Output the [x, y] coordinate of the center of the cell containing the given text.  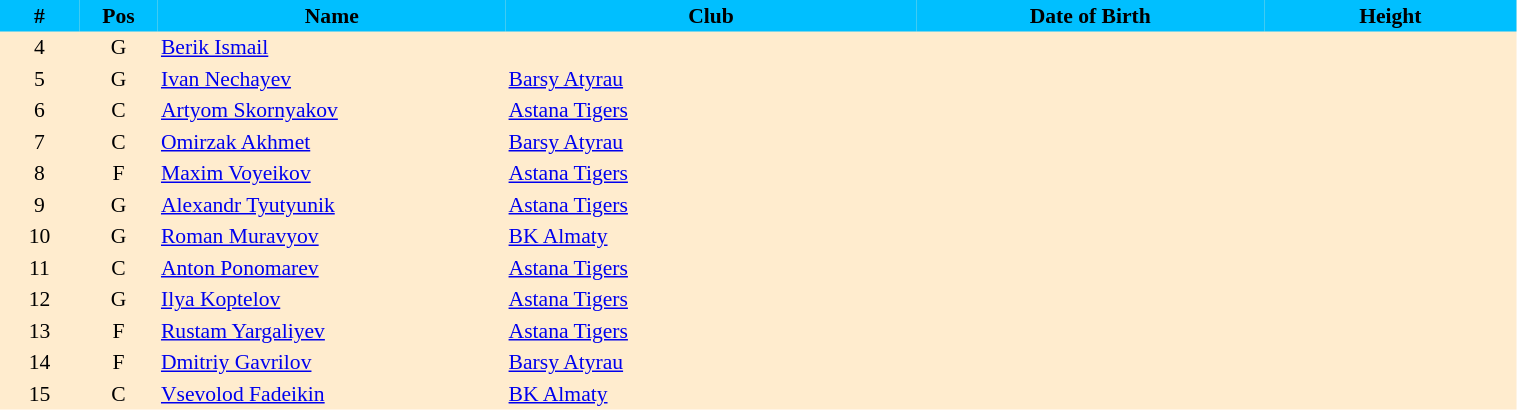
Height [1390, 16]
Maxim Voyeikov [332, 174]
13 [40, 331]
7 [40, 142]
12 [40, 300]
Club [712, 16]
11 [40, 268]
Pos [118, 16]
# [40, 16]
Berik Ismail [332, 48]
Ivan Nechayev [332, 79]
Alexandr Tyutyunik [332, 205]
4 [40, 48]
Ilya Koptelov [332, 300]
15 [40, 394]
Anton Ponomarev [332, 268]
Date of Birth [1090, 16]
Name [332, 16]
Rustam Yargaliyev [332, 331]
6 [40, 110]
10 [40, 236]
5 [40, 79]
9 [40, 205]
14 [40, 362]
Vsevolod Fadeikin [332, 394]
Omirzak Akhmet [332, 142]
8 [40, 174]
Roman Muravyov [332, 236]
Dmitriy Gavrilov [332, 362]
Artyom Skornyakov [332, 110]
